Scan for the cell matching the given text and deliver its [X, Y] coordinate at center. 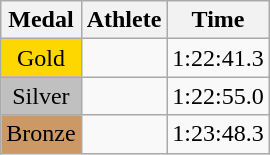
Bronze [41, 134]
1:22:41.3 [218, 58]
Athlete [124, 20]
1:22:55.0 [218, 96]
Medal [41, 20]
Silver [41, 96]
Time [218, 20]
Gold [41, 58]
1:23:48.3 [218, 134]
